Return (X, Y) of the center of cell containing provided text 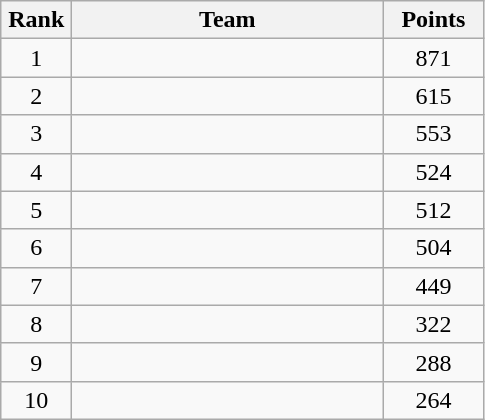
4 (36, 172)
553 (434, 134)
10 (36, 400)
512 (434, 210)
3 (36, 134)
6 (36, 248)
Team (228, 20)
504 (434, 248)
524 (434, 172)
2 (36, 96)
615 (434, 96)
9 (36, 362)
449 (434, 286)
871 (434, 58)
5 (36, 210)
264 (434, 400)
8 (36, 324)
288 (434, 362)
1 (36, 58)
322 (434, 324)
Rank (36, 20)
7 (36, 286)
Points (434, 20)
